Search for the cell housing the specified text and yield its (X, Y) center coordinate. 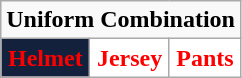
Uniform Combination (121, 20)
Helmet (46, 58)
Jersey (130, 58)
Pants (204, 58)
